Return (X, Y) of the center of cell containing provided text 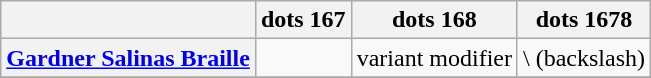
Gardner Salinas Braille (128, 58)
dots 167 (303, 20)
variant modifier (434, 58)
\ (backslash) (584, 58)
dots 168 (434, 20)
dots 1678 (584, 20)
